Identify which cell holds the provided text, then report its [X, Y] central coordinate. 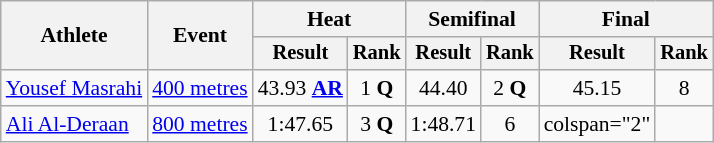
Ali Al-Deraan [74, 124]
Athlete [74, 36]
8 [684, 88]
1 Q [377, 88]
45.15 [598, 88]
Event [200, 36]
1:48.71 [444, 124]
400 metres [200, 88]
colspan="2" [598, 124]
3 Q [377, 124]
Yousef Masrahi [74, 88]
1:47.65 [300, 124]
Final [626, 19]
43.93 AR [300, 88]
Heat [330, 19]
6 [510, 124]
44.40 [444, 88]
2 Q [510, 88]
800 metres [200, 124]
Semifinal [472, 19]
